Scan for the cell matching the given text and deliver its (x, y) coordinate at center. 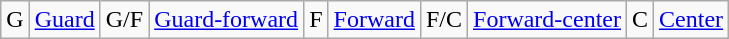
Guard (64, 20)
Guard-forward (226, 20)
G (15, 20)
F/C (444, 20)
Forward-center (548, 20)
Center (692, 20)
G/F (124, 20)
F (316, 20)
Forward (374, 20)
C (640, 20)
